Provide the [x, y] coordinate of the cell's center where the given text is located.  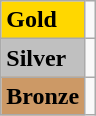
Silver [43, 58]
Gold [43, 20]
Bronze [43, 96]
